Return the [X, Y] coordinate for the center point of the cell that contains the specified text.  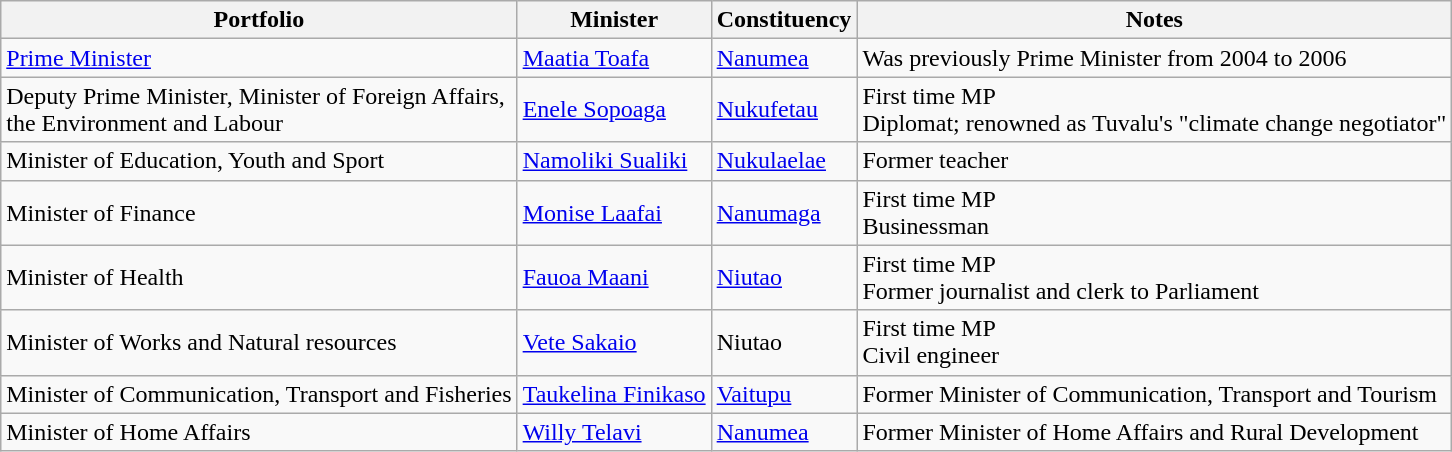
Maatia Toafa [614, 58]
Prime Minister [259, 58]
Constituency [784, 20]
Minister of Finance [259, 212]
Minister of Home Affairs [259, 432]
Fauoa Maani [614, 278]
Former Minister of Home Affairs and Rural Development [1154, 432]
Vaitupu [784, 394]
Nanumaga [784, 212]
Minister of Education, Youth and Sport [259, 161]
Minister of Works and Natural resources [259, 342]
First time MPFormer journalist and clerk to Parliament [1154, 278]
Taukelina Finikaso [614, 394]
Was previously Prime Minister from 2004 to 2006 [1154, 58]
Enele Sopoaga [614, 110]
First time MPCivil engineer [1154, 342]
Willy Telavi [614, 432]
Former teacher [1154, 161]
Notes [1154, 20]
First time MPDiplomat; renowned as Tuvalu's "climate change negotiator" [1154, 110]
Portfolio [259, 20]
Minister of Communication, Transport and Fisheries [259, 394]
Monise Laafai [614, 212]
Former Minister of Communication, Transport and Tourism [1154, 394]
Minister of Health [259, 278]
Nukufetau [784, 110]
Deputy Prime Minister, Minister of Foreign Affairs,the Environment and Labour [259, 110]
Nukulaelae [784, 161]
Namoliki Sualiki [614, 161]
First time MPBusinessman [1154, 212]
Vete Sakaio [614, 342]
Minister [614, 20]
